Identify which cell holds the provided text, then report its [x, y] central coordinate. 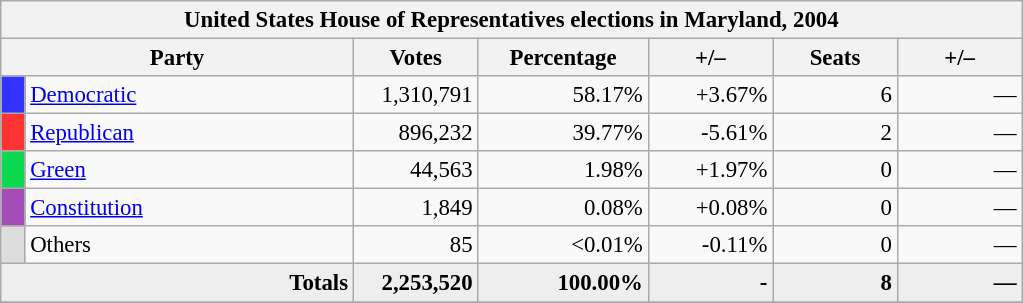
58.17% [563, 95]
Republican [189, 133]
United States House of Representatives elections in Maryland, 2004 [512, 20]
Others [189, 245]
Votes [416, 58]
Party [178, 58]
2 [836, 133]
+1.97% [710, 170]
44,563 [416, 170]
+3.67% [710, 95]
- [710, 283]
1.98% [563, 170]
85 [416, 245]
100.00% [563, 283]
Green [189, 170]
Seats [836, 58]
+0.08% [710, 208]
1,849 [416, 208]
8 [836, 283]
<0.01% [563, 245]
Constitution [189, 208]
-5.61% [710, 133]
1,310,791 [416, 95]
Democratic [189, 95]
39.77% [563, 133]
2,253,520 [416, 283]
6 [836, 95]
-0.11% [710, 245]
Percentage [563, 58]
0.08% [563, 208]
896,232 [416, 133]
Totals [178, 283]
